Capture the cell that displays the provided text and extract its (X, Y) central coordinate. 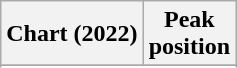
Peakposition (189, 34)
Chart (2022) (72, 34)
